Determine the [X, Y] coordinate at the center of the cell enclosing the given text.  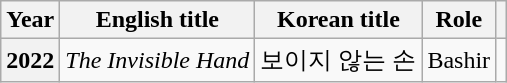
2022 [30, 60]
보이지 않는 손 [338, 60]
Role [459, 20]
Bashir [459, 60]
English title [158, 20]
Korean title [338, 20]
The Invisible Hand [158, 60]
Year [30, 20]
